Capture the cell that displays the provided text and extract its (X, Y) central coordinate. 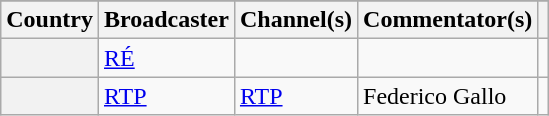
Channel(s) (296, 20)
Commentator(s) (448, 20)
Federico Gallo (448, 96)
RÉ (166, 58)
Broadcaster (166, 20)
Country (50, 20)
